Search for the cell housing the specified text and yield its (x, y) center coordinate. 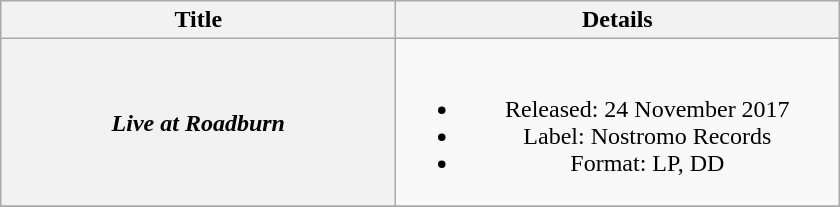
Details (618, 20)
Live at Roadburn (198, 122)
Released: 24 November 2017Label: Nostromo RecordsFormat: LP, DD (618, 122)
Title (198, 20)
